From the cell containing the given text, extract its center point as [X, Y] coordinate. 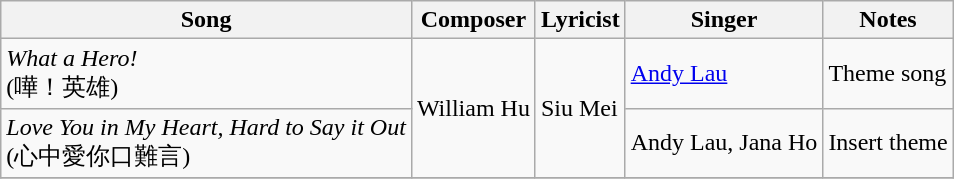
Notes [888, 20]
Song [206, 20]
Andy Lau [724, 74]
Singer [724, 20]
Lyricist [580, 20]
Love You in My Heart, Hard to Say it Out(心中愛你口難言) [206, 143]
Andy Lau, Jana Ho [724, 143]
Composer [473, 20]
Siu Mei [580, 108]
Insert theme [888, 143]
Theme song [888, 74]
William Hu [473, 108]
What a Hero!(嘩！英雄) [206, 74]
